Detect which cell encompasses the target text, then output its [X, Y] center coordinate. 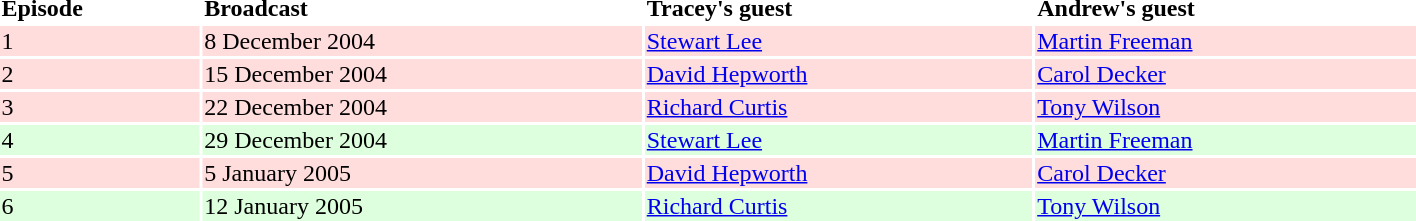
8 December 2004 [422, 41]
1 [100, 41]
2 [100, 74]
12 January 2005 [422, 206]
5 January 2005 [422, 173]
22 December 2004 [422, 107]
5 [100, 173]
6 [100, 206]
15 December 2004 [422, 74]
4 [100, 140]
29 December 2004 [422, 140]
3 [100, 107]
